Provide the [X, Y] coordinate of the cell's center where the given text is located.  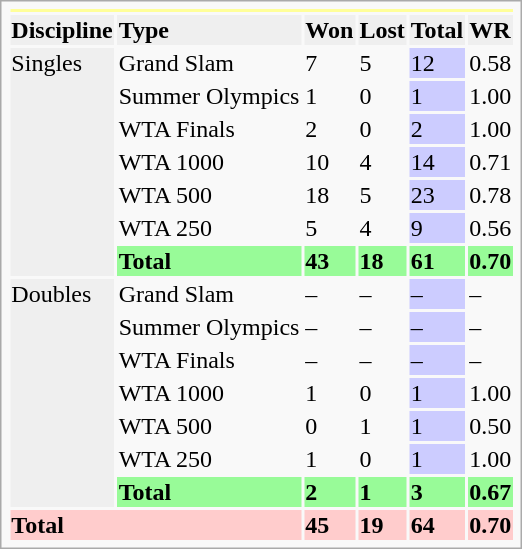
14 [436, 162]
0.67 [490, 492]
Won [330, 30]
Singles [62, 162]
43 [330, 261]
23 [436, 195]
0.58 [490, 63]
0.56 [490, 228]
45 [330, 525]
Lost [382, 30]
0.50 [490, 426]
7 [330, 63]
64 [436, 525]
Type [209, 30]
0.78 [490, 195]
WR [490, 30]
10 [330, 162]
12 [436, 63]
9 [436, 228]
Discipline [62, 30]
61 [436, 261]
Doubles [62, 393]
0.71 [490, 162]
3 [436, 492]
19 [382, 525]
